Detect which cell encompasses the target text, then output its [X, Y] center coordinate. 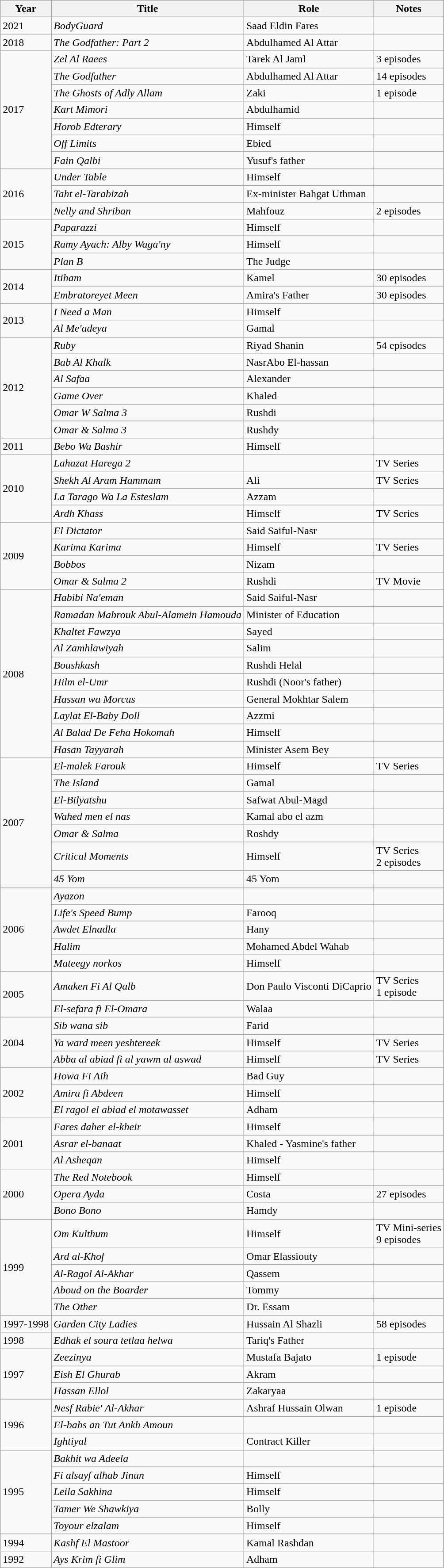
Abba al abiad fi al yawm al aswad [148, 1059]
Don Paulo Visconti DiCaprio [309, 986]
Asrar el-banaat [148, 1143]
Al Me'adeya [148, 329]
1997 [26, 1374]
El Dictator [148, 531]
Abdulhamid [309, 110]
Ashraf Hussain Olwan [309, 1408]
Al Asheqan [148, 1160]
Tamer We Shawkiya [148, 1509]
Game Over [148, 396]
Mustafa Bajato [309, 1358]
Kamal Rashdan [309, 1542]
Year [26, 9]
Ayazon [148, 896]
Omar W Salma 3 [148, 413]
Zel Al Raees [148, 59]
Ruby [148, 345]
Life's Speed Bump [148, 913]
Rushdi (Noor's father) [309, 682]
27 episodes [409, 1194]
Nizam [309, 564]
2004 [26, 1042]
Fi alsayf alhab Jinun [148, 1475]
Minister Asem Bey [309, 750]
Dr. Essam [309, 1307]
Omar & Salma 2 [148, 581]
2011 [26, 446]
Qassem [309, 1273]
TV Series1 episode [409, 986]
Nelly and Shriban [148, 211]
2005 [26, 994]
Mohamed Abdel Wahab [309, 946]
Ardh Khass [148, 514]
Mahfouz [309, 211]
Laylat El-Baby Doll [148, 715]
Sayed [309, 631]
The Island [148, 783]
1998 [26, 1341]
Sib wana sib [148, 1025]
Alexander [309, 379]
Saad Eldin Fares [309, 26]
Off Limits [148, 143]
Nesf Rabie' Al-Akhar [148, 1408]
Bolly [309, 1509]
Al Safaa [148, 379]
1995 [26, 1492]
I Need a Man [148, 312]
2018 [26, 42]
Bebo Wa Bashir [148, 446]
Omar & Salma [148, 834]
2008 [26, 674]
Azzam [309, 497]
58 episodes [409, 1323]
Ali [309, 480]
Amira's Father [309, 295]
2010 [26, 488]
Khaled - Yasmine's father [309, 1143]
La Tarago Wa La Esteslam [148, 497]
Shekh Al Aram Hammam [148, 480]
Ya ward meen yeshtereek [148, 1042]
Bobbos [148, 564]
Critical Moments [148, 856]
Yusuf's father [309, 160]
Bab Al Khalk [148, 362]
1992 [26, 1559]
Khaled [309, 396]
Plan B [148, 261]
TV Mini-series9 episodes [409, 1234]
Al-Ragol Al-Akhar [148, 1273]
2000 [26, 1194]
Ramadan Mabrouk Abul-Alamein Hamouda [148, 615]
Lahazat Harega 2 [148, 463]
Garden City Ladies [148, 1323]
Ex-minister Bahgat Uthman [309, 194]
Title [148, 9]
Al Balad De Feha Hokomah [148, 732]
2002 [26, 1093]
Riyad Shanin [309, 345]
Paparazzi [148, 228]
El-bahs an Tut Ankh Amoun [148, 1425]
Kashf El Mastoor [148, 1542]
Hassan wa Morcus [148, 699]
Ramy Ayach: Alby Waga'ny [148, 245]
Kamal abo el azm [309, 817]
Ard al-Khof [148, 1256]
14 episodes [409, 76]
Edhak el soura tetlaa helwa [148, 1341]
Awdet Elnadla [148, 929]
The Godfather [148, 76]
Amira fi Abdeen [148, 1093]
Hilm el-Umr [148, 682]
Zeezinya [148, 1358]
Tariq's Father [309, 1341]
Contract Killer [309, 1442]
Itiham [148, 278]
The Ghosts of Adly Allam [148, 93]
Leila Sakhina [148, 1492]
Zakaryaa [309, 1391]
Omar & Salma 3 [148, 429]
Farooq [309, 913]
Role [309, 9]
Safwat Abul-Magd [309, 800]
Amaken Fi Al Qalb [148, 986]
Hussain Al Shazli [309, 1323]
Ebied [309, 143]
Halim [148, 946]
The Red Notebook [148, 1177]
Kart Mimori [148, 110]
Hany [309, 929]
The Judge [309, 261]
Zaki [309, 93]
2009 [26, 556]
Boushkash [148, 665]
Khaltet Fawzya [148, 631]
Hassan Ellol [148, 1391]
The Godfather: Part 2 [148, 42]
2021 [26, 26]
Opera Ayda [148, 1194]
Habibi Na'eman [148, 598]
2013 [26, 320]
Al Zamhlawiyah [148, 648]
The Other [148, 1307]
Karima Karima [148, 547]
2 episodes [409, 211]
BodyGuard [148, 26]
2007 [26, 822]
2006 [26, 929]
1994 [26, 1542]
Eish El Ghurab [148, 1374]
Taht el-Tarabizah [148, 194]
3 episodes [409, 59]
Bad Guy [309, 1076]
Ightiyal [148, 1442]
Toyour elzalam [148, 1526]
1996 [26, 1425]
TV Movie [409, 581]
Azzmi [309, 715]
54 episodes [409, 345]
Howa Fi Aih [148, 1076]
Fares daher el-kheir [148, 1127]
Walaa [309, 1009]
Fain Qalbi [148, 160]
Horob Edterary [148, 126]
Minister of Education [309, 615]
Rushdi Helal [309, 665]
Under Table [148, 177]
Hamdy [309, 1211]
El ragol el abiad el motawasset [148, 1110]
2001 [26, 1143]
Roshdy [309, 834]
NasrAbo El-hassan [309, 362]
Wahed men el nas [148, 817]
Mateegy norkos [148, 963]
2017 [26, 110]
Tommy [309, 1290]
Notes [409, 9]
1997-1998 [26, 1323]
2015 [26, 245]
El-malek Farouk [148, 766]
TV Series2 episodes [409, 856]
El-Bilyatshu [148, 800]
Hasan Tayyarah [148, 750]
1999 [26, 1267]
General Mokhtar Salem [309, 699]
Rushdy [309, 429]
2012 [26, 387]
Costa [309, 1194]
Omar Elassiouty [309, 1256]
Salim [309, 648]
Aboud on the Boarder [148, 1290]
Om Kulthum [148, 1234]
Farid [309, 1025]
Tarek Al Jaml [309, 59]
El-sefara fi El-Omara [148, 1009]
Embratoreyet Meen [148, 295]
2016 [26, 194]
Bono Bono [148, 1211]
Kamel [309, 278]
Ays Krim fi Glim [148, 1559]
2014 [26, 287]
Bakhit wa Adeela [148, 1458]
Akram [309, 1374]
